Search for the cell housing the specified text and yield its [X, Y] center coordinate. 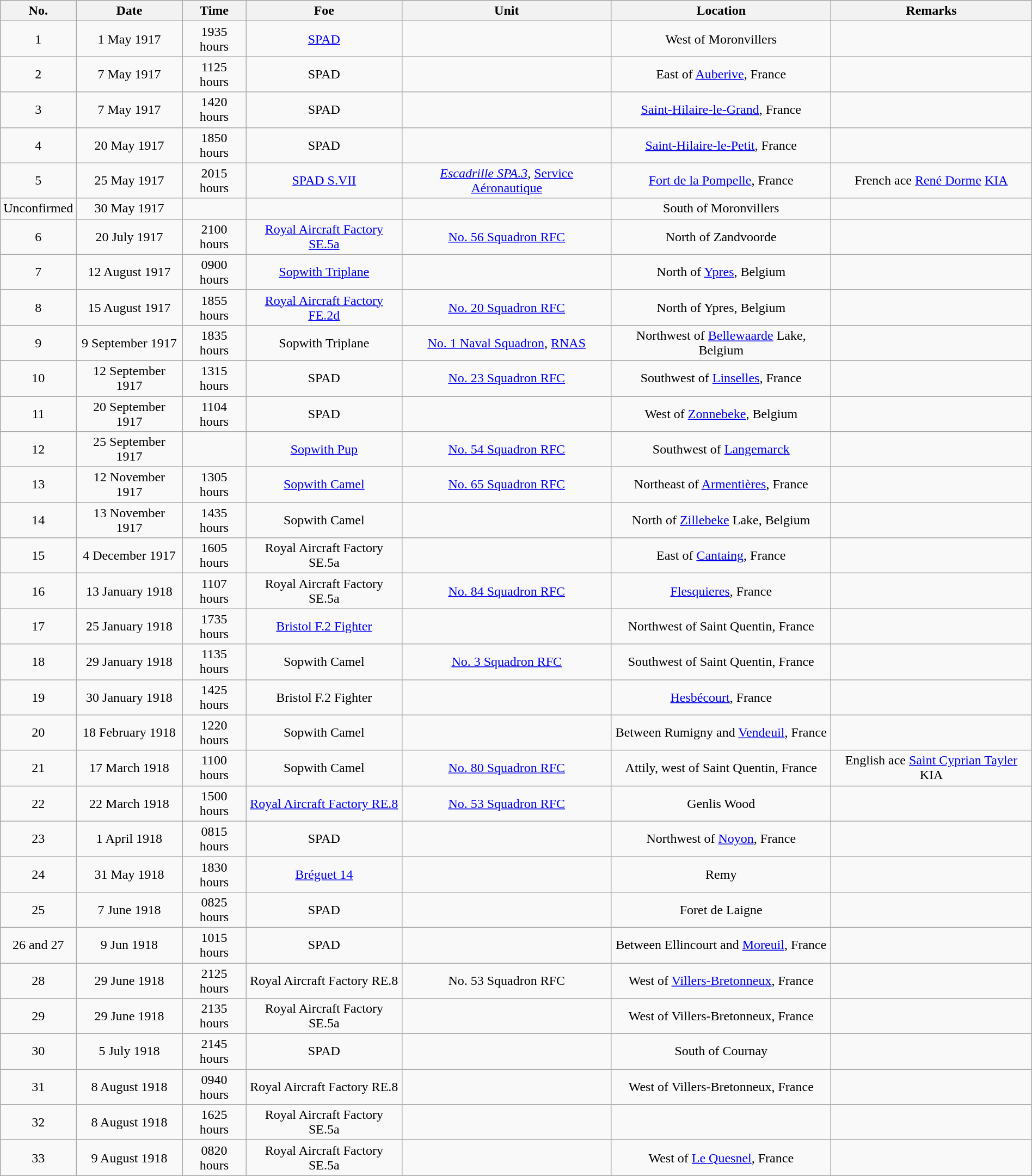
Location [721, 11]
No. 23 Squadron RFC [507, 378]
Northwest of Bellewaarde Lake, Belgium [721, 343]
12 [38, 450]
Southwest of Saint Quentin, France [721, 662]
Date [130, 11]
24 [38, 874]
West of Moronvillers [721, 39]
No. 54 Squadron RFC [507, 450]
12 September 1917 [130, 378]
1 [38, 39]
10 [38, 378]
No. 80 Squadron RFC [507, 768]
1315 hours [214, 378]
16 [38, 591]
11 [38, 414]
2100 hours [214, 236]
French ace René Dorme KIA [932, 181]
0940 hours [214, 1087]
No. 65 Squadron RFC [507, 485]
1420 hours [214, 110]
Escadrille SPA.3, Service Aéronautique [507, 181]
9 August 1918 [130, 1157]
1435 hours [214, 520]
1 May 1917 [130, 39]
1500 hours [214, 804]
13 [38, 485]
30 January 1918 [130, 697]
14 [38, 520]
2125 hours [214, 980]
Northwest of Saint Quentin, France [721, 626]
Remarks [932, 11]
2145 hours [214, 1052]
20 July 1917 [130, 236]
25 [38, 909]
22 [38, 804]
2 [38, 74]
Foret de Laigne [721, 909]
1425 hours [214, 697]
1855 hours [214, 307]
29 [38, 1016]
13 November 1917 [130, 520]
No. 56 Squadron RFC [507, 236]
West of Zonnebeke, Belgium [721, 414]
1125 hours [214, 74]
2015 hours [214, 181]
West of Le Quesnel, France [721, 1157]
Northeast of Armentières, France [721, 485]
7 [38, 272]
Northwest of Noyon, France [721, 838]
5 July 1918 [130, 1052]
1104 hours [214, 414]
South of Cournay [721, 1052]
Between Ellincourt and Moreuil, France [721, 945]
30 May 1917 [130, 209]
SPAD S.VII [324, 181]
No. [38, 11]
20 [38, 733]
7 June 1918 [130, 909]
13 January 1918 [130, 591]
1135 hours [214, 662]
4 December 1917 [130, 555]
0815 hours [214, 838]
23 [38, 838]
3 [38, 110]
22 March 1918 [130, 804]
2135 hours [214, 1016]
32 [38, 1123]
17 [38, 626]
No. 3 Squadron RFC [507, 662]
Remy [721, 874]
25 May 1917 [130, 181]
20 September 1917 [130, 414]
Flesquieres, France [721, 591]
30 [38, 1052]
33 [38, 1157]
1625 hours [214, 1123]
0825 hours [214, 909]
Saint-Hilaire-le-Grand, France [721, 110]
English ace Saint Cyprian Tayler KIA [932, 768]
1220 hours [214, 733]
Southwest of Langemarck [721, 450]
28 [38, 980]
17 March 1918 [130, 768]
25 September 1917 [130, 450]
1100 hours [214, 768]
No. 1 Naval Squadron, RNAS [507, 343]
26 and 27 [38, 945]
Fort de la Pompelle, France [721, 181]
1850 hours [214, 145]
East of Auberive, France [721, 74]
Saint-Hilaire-le-Petit, France [721, 145]
21 [38, 768]
1107 hours [214, 591]
Time [214, 11]
1 April 1918 [130, 838]
6 [38, 236]
Unconfirmed [38, 209]
Sopwith Pup [324, 450]
15 [38, 555]
No. 20 Squadron RFC [507, 307]
No. 84 Squadron RFC [507, 591]
North of Zillebeke Lake, Belgium [721, 520]
Between Rumigny and Vendeuil, France [721, 733]
Unit [507, 11]
1935 hours [214, 39]
1305 hours [214, 485]
8 [38, 307]
0900 hours [214, 272]
Hesbécourt, France [721, 697]
1830 hours [214, 874]
31 May 1918 [130, 874]
1605 hours [214, 555]
4 [38, 145]
25 January 1918 [130, 626]
9 September 1917 [130, 343]
19 [38, 697]
1735 hours [214, 626]
1835 hours [214, 343]
Attily, west of Saint Quentin, France [721, 768]
9 Jun 1918 [130, 945]
South of Moronvillers [721, 209]
Southwest of Linselles, France [721, 378]
1015 hours [214, 945]
31 [38, 1087]
15 August 1917 [130, 307]
Bréguet 14 [324, 874]
East of Cantaing, France [721, 555]
20 May 1917 [130, 145]
12 August 1917 [130, 272]
18 [38, 662]
9 [38, 343]
18 February 1918 [130, 733]
Foe [324, 11]
0820 hours [214, 1157]
12 November 1917 [130, 485]
5 [38, 181]
Genlis Wood [721, 804]
29 January 1918 [130, 662]
North of Zandvoorde [721, 236]
Royal Aircraft Factory FE.2d [324, 307]
